Search for the cell housing the specified text and yield its [X, Y] center coordinate. 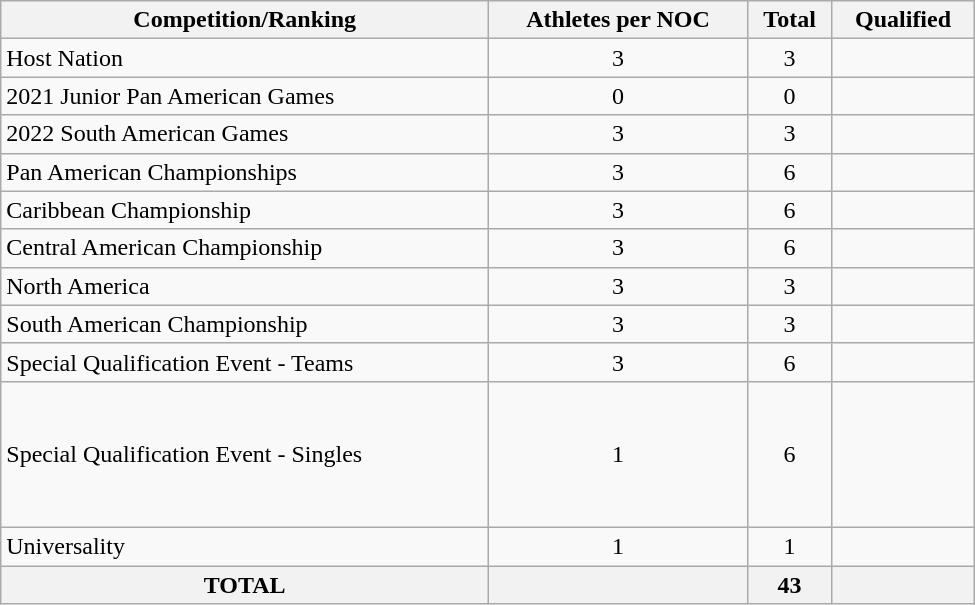
Competition/Ranking [245, 20]
North America [245, 286]
TOTAL [245, 585]
Total [789, 20]
Pan American Championships [245, 172]
Central American Championship [245, 248]
2021 Junior Pan American Games [245, 96]
Host Nation [245, 58]
Special Qualification Event - Teams [245, 362]
Qualified [903, 20]
2022 South American Games [245, 134]
Special Qualification Event - Singles [245, 454]
Universality [245, 546]
Caribbean Championship [245, 210]
43 [789, 585]
South American Championship [245, 324]
Athletes per NOC [618, 20]
